Scan for the cell matching the given text and deliver its [x, y] coordinate at center. 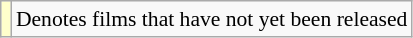
Denotes films that have not yet been released [212, 19]
